Extract the (X, Y) coordinate from the center of the cell holding the provided text.  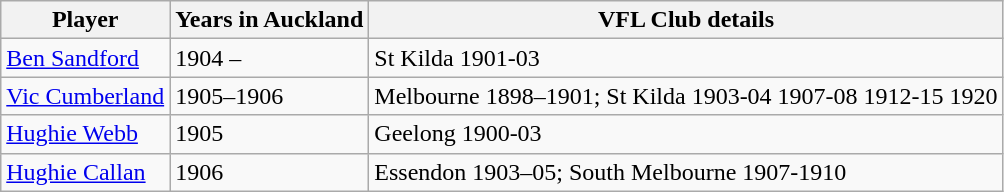
Years in Auckland (270, 20)
Geelong 1900-03 (686, 134)
1905 (270, 134)
St Kilda 1901-03 (686, 58)
Ben Sandford (86, 58)
Melbourne 1898–1901; St Kilda 1903-04 1907-08 1912-15 1920 (686, 96)
Vic Cumberland (86, 96)
Player (86, 20)
1904 – (270, 58)
VFL Club details (686, 20)
1905–1906 (270, 96)
Hughie Webb (86, 134)
Essendon 1903–05; South Melbourne 1907-1910 (686, 172)
Hughie Callan (86, 172)
1906 (270, 172)
